Identify which cell holds the provided text, then report its [X, Y] central coordinate. 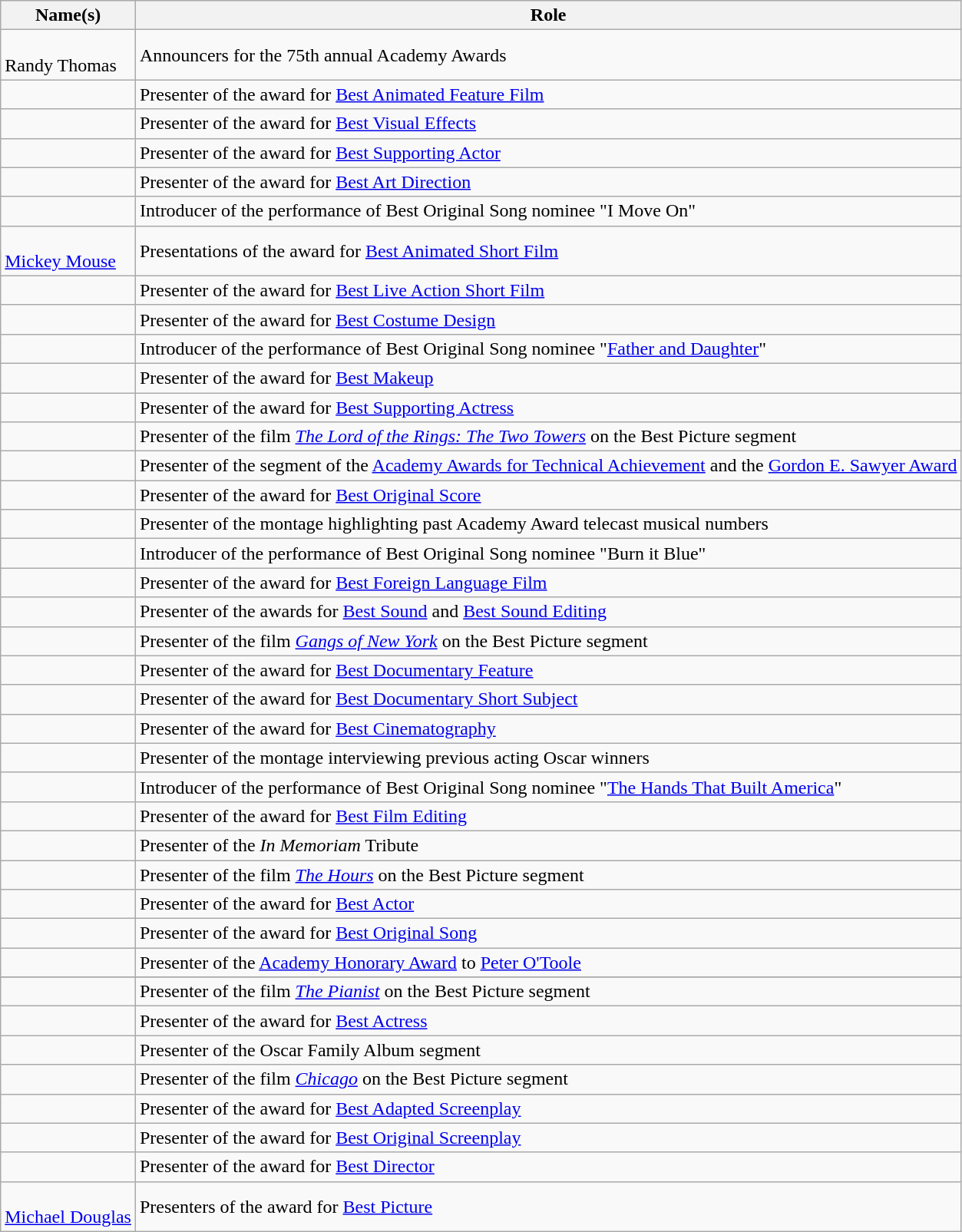
Presenter of the awards for Best Sound and Best Sound Editing [548, 612]
Presenter of the Academy Honorary Award to Peter O'Toole [548, 963]
Presenter of the award for Best Supporting Actor [548, 153]
Presenter of the award for Best Film Editing [548, 816]
Presenter of the montage highlighting past Academy Award telecast musical numbers [548, 524]
Presenter of the award for Best Makeup [548, 378]
Introducer of the performance of Best Original Song nominee "Father and Daughter" [548, 348]
Role [548, 15]
Presentations of the award for Best Animated Short Film [548, 250]
Announcers for the 75th annual Academy Awards [548, 55]
Introducer of the performance of Best Original Song nominee "Burn it Blue" [548, 553]
Presenter of the award for Best Original Song [548, 933]
Presenters of the award for Best Picture [548, 1207]
Name(s) [68, 15]
Presenter of the award for Best Costume Design [548, 319]
Presenter of the award for Best Cinematography [548, 728]
Presenter of the film The Lord of the Rings: The Two Towers on the Best Picture segment [548, 437]
Presenter of the award for Best Documentary Feature [548, 670]
Presenter of the montage interviewing previous acting Oscar winners [548, 758]
Randy Thomas [68, 55]
Presenter of the award for Best Supporting Actress [548, 408]
Presenter of the film The Hours on the Best Picture segment [548, 874]
Presenter of the award for Best Visual Effects [548, 124]
Presenter of the In Memoriam Tribute [548, 845]
Presenter of the film Chicago on the Best Picture segment [548, 1079]
Presenter of the award for Best Original Screenplay [548, 1138]
Mickey Mouse [68, 250]
Presenter of the award for Best Adapted Screenplay [548, 1108]
Presenter of the award for Best Live Action Short Film [548, 290]
Presenter of the segment of the Academy Awards for Technical Achievement and the Gordon E. Sawyer Award [548, 466]
Introducer of the performance of Best Original Song nominee "The Hands That Built America" [548, 787]
Presenter of the award for Best Actress [548, 1021]
Presenter of the award for Best Director [548, 1167]
Presenter of the award for Best Animated Feature Film [548, 94]
Presenter of the award for Best Actor [548, 904]
Presenter of the award for Best Foreign Language Film [548, 583]
Presenter of the film Gangs of New York on the Best Picture segment [548, 641]
Presenter of the award for Best Original Score [548, 495]
Introducer of the performance of Best Original Song nominee "I Move On" [548, 211]
Michael Douglas [68, 1207]
Presenter of the award for Best Documentary Short Subject [548, 699]
Presenter of the award for Best Art Direction [548, 182]
Presenter of the Oscar Family Album segment [548, 1050]
Presenter of the film The Pianist on the Best Picture segment [548, 992]
